From the cell containing the given text, extract its center point as [x, y] coordinate. 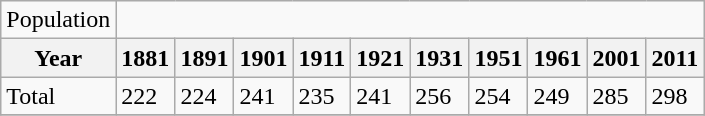
1931 [440, 58]
224 [204, 96]
Total [58, 96]
254 [498, 96]
2011 [675, 58]
1921 [380, 58]
1961 [558, 58]
2001 [616, 58]
1911 [322, 58]
1901 [264, 58]
222 [146, 96]
Year [58, 58]
256 [440, 96]
1891 [204, 58]
285 [616, 96]
1881 [146, 58]
235 [322, 96]
Population [58, 20]
249 [558, 96]
1951 [498, 58]
298 [675, 96]
